Return (x, y) of the center of cell containing provided text 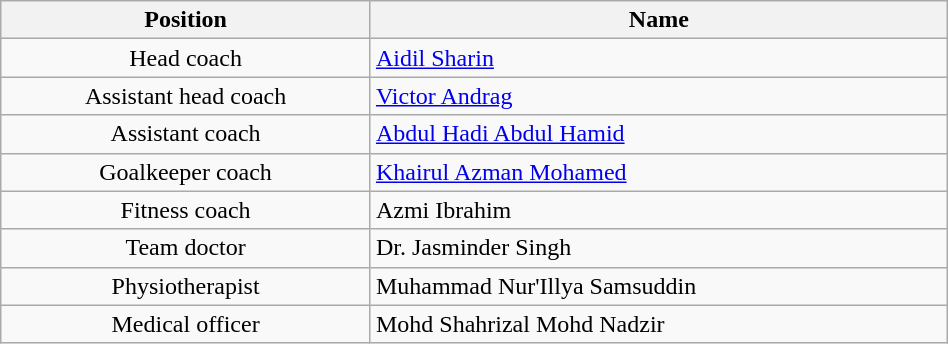
Team doctor (186, 248)
Position (186, 20)
Assistant coach (186, 134)
Azmi Ibrahim (658, 210)
Head coach (186, 58)
Physiotherapist (186, 286)
Assistant head coach (186, 96)
Aidil Sharin (658, 58)
Fitness coach (186, 210)
Name (658, 20)
Muhammad Nur'Illya Samsuddin (658, 286)
Goalkeeper coach (186, 172)
Victor Andrag (658, 96)
Medical officer (186, 324)
Abdul Hadi Abdul Hamid (658, 134)
Dr. Jasminder Singh (658, 248)
Khairul Azman Mohamed (658, 172)
Mohd Shahrizal Mohd Nadzir (658, 324)
